Return the [x, y] coordinate for the center point of the cell that contains the specified text.  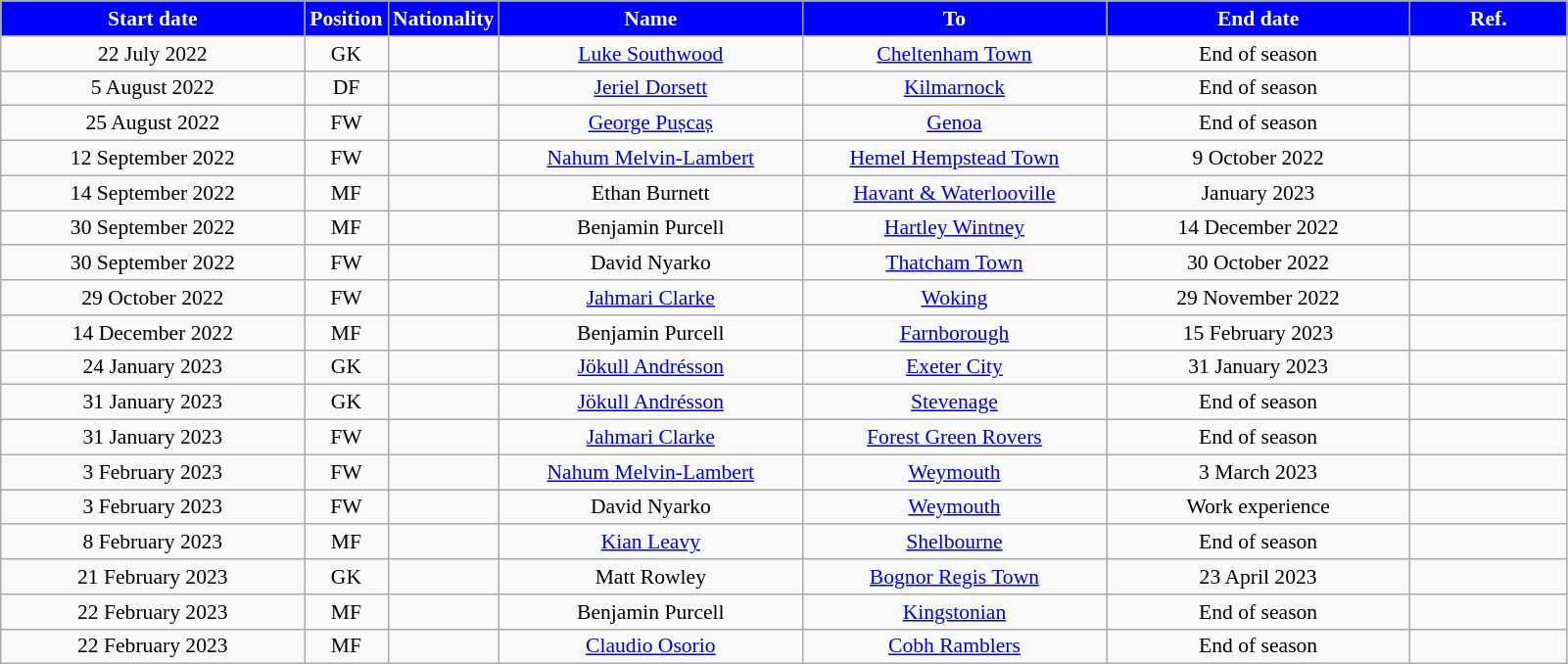
Stevenage [954, 403]
Nationality [443, 19]
Hartley Wintney [954, 228]
Hemel Hempstead Town [954, 159]
14 September 2022 [153, 193]
Cobh Ramblers [954, 646]
3 March 2023 [1259, 472]
Cheltenham Town [954, 54]
Jeriel Dorsett [650, 88]
15 February 2023 [1259, 333]
8 February 2023 [153, 543]
Woking [954, 298]
9 October 2022 [1259, 159]
23 April 2023 [1259, 577]
Kilmarnock [954, 88]
To [954, 19]
DF [347, 88]
29 October 2022 [153, 298]
End date [1259, 19]
Ethan Burnett [650, 193]
Exeter City [954, 367]
Luke Southwood [650, 54]
Work experience [1259, 507]
Shelbourne [954, 543]
Thatcham Town [954, 263]
Matt Rowley [650, 577]
24 January 2023 [153, 367]
Farnborough [954, 333]
Name [650, 19]
Kian Leavy [650, 543]
30 October 2022 [1259, 263]
22 July 2022 [153, 54]
5 August 2022 [153, 88]
Claudio Osorio [650, 646]
Position [347, 19]
Havant & Waterlooville [954, 193]
12 September 2022 [153, 159]
George Pușcaș [650, 123]
Forest Green Rovers [954, 438]
25 August 2022 [153, 123]
Bognor Regis Town [954, 577]
Kingstonian [954, 612]
29 November 2022 [1259, 298]
January 2023 [1259, 193]
21 February 2023 [153, 577]
Genoa [954, 123]
Start date [153, 19]
Ref. [1489, 19]
